For the text-containing cell, return its midpoint in (X, Y) coordinate format. 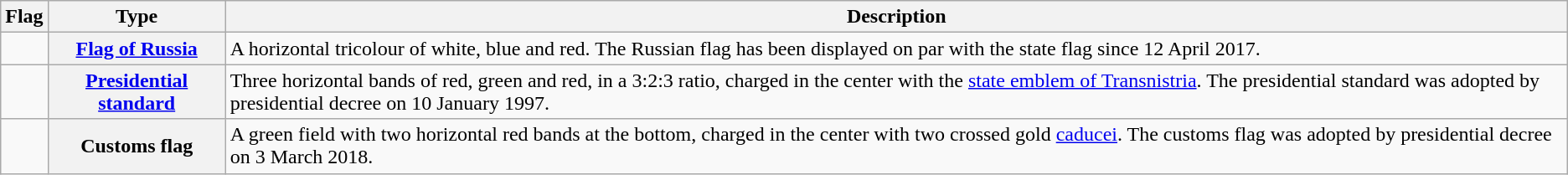
Description (896, 17)
A horizontal tricolour of white, blue and red. The Russian flag has been displayed on par with the state flag since 12 April 2017. (896, 49)
Flag of Russia (137, 49)
Presidential standard (137, 92)
Type (137, 17)
Flag (24, 17)
Customs flag (137, 146)
